Capture the cell that displays the provided text and extract its [X, Y] central coordinate. 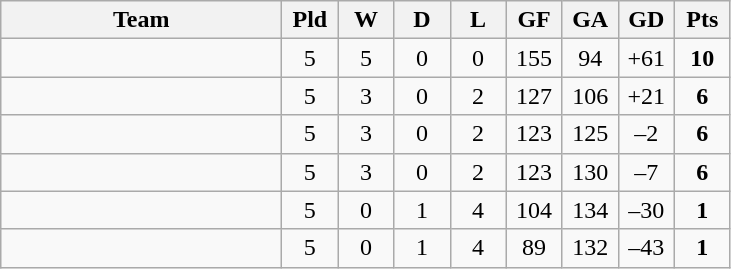
GF [534, 20]
106 [590, 96]
W [366, 20]
–2 [646, 134]
+21 [646, 96]
127 [534, 96]
D [422, 20]
Team [142, 20]
94 [590, 58]
GA [590, 20]
155 [534, 58]
GD [646, 20]
+61 [646, 58]
–7 [646, 172]
Pts [702, 20]
Pld [310, 20]
–43 [646, 248]
132 [590, 248]
L [478, 20]
10 [702, 58]
89 [534, 248]
130 [590, 172]
125 [590, 134]
–30 [646, 210]
104 [534, 210]
134 [590, 210]
